Detect which cell encompasses the target text, then output its [x, y] center coordinate. 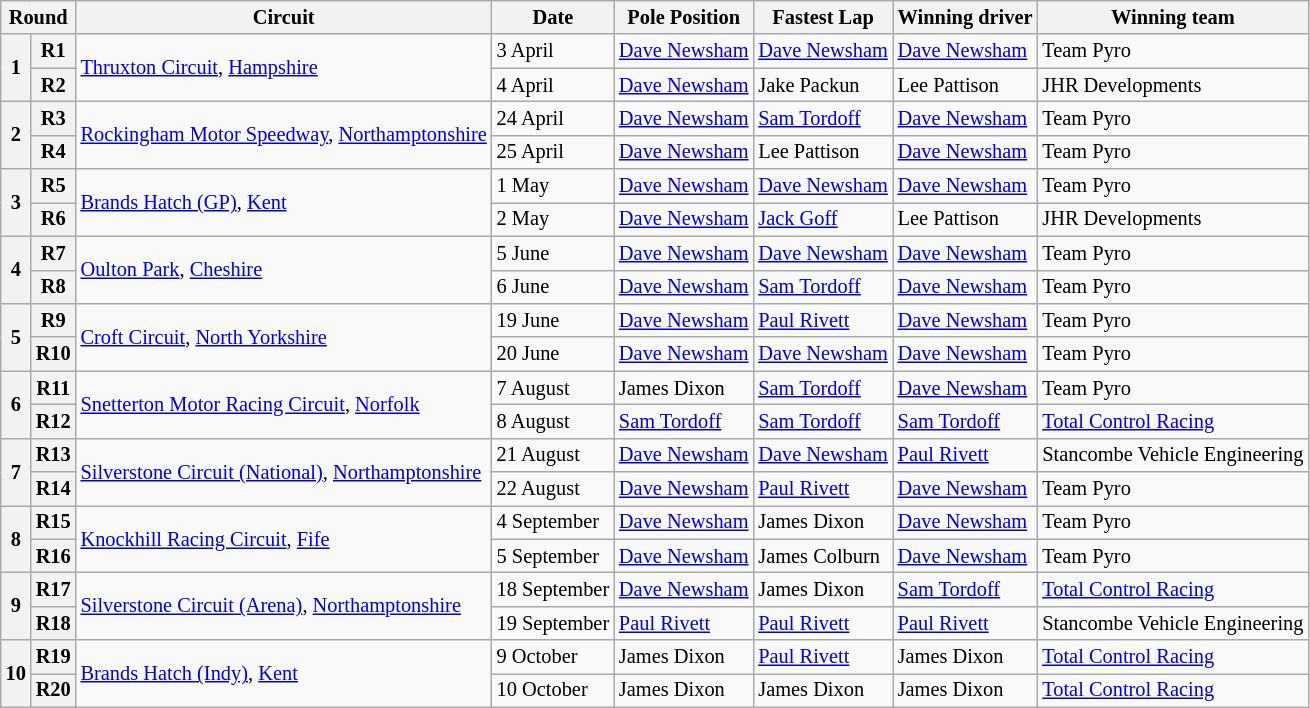
Croft Circuit, North Yorkshire [284, 336]
Circuit [284, 17]
24 April [553, 118]
Knockhill Racing Circuit, Fife [284, 538]
7 [16, 472]
R5 [54, 186]
3 April [553, 51]
Jake Packun [822, 85]
19 September [553, 623]
R11 [54, 388]
9 October [553, 657]
Thruxton Circuit, Hampshire [284, 68]
2 [16, 134]
5 September [553, 556]
9 [16, 606]
Silverstone Circuit (National), Northamptonshire [284, 472]
R3 [54, 118]
20 June [553, 354]
R12 [54, 421]
R6 [54, 219]
R16 [54, 556]
Date [553, 17]
18 September [553, 589]
Pole Position [684, 17]
Snetterton Motor Racing Circuit, Norfolk [284, 404]
6 June [553, 287]
10 October [553, 690]
R14 [54, 489]
21 August [553, 455]
R10 [54, 354]
Brands Hatch (GP), Kent [284, 202]
19 June [553, 320]
R1 [54, 51]
Rockingham Motor Speedway, Northamptonshire [284, 134]
5 [16, 336]
R9 [54, 320]
Winning driver [966, 17]
1 [16, 68]
James Colburn [822, 556]
4 April [553, 85]
3 [16, 202]
8 [16, 538]
R18 [54, 623]
R7 [54, 253]
R20 [54, 690]
Silverstone Circuit (Arena), Northamptonshire [284, 606]
1 May [553, 186]
R17 [54, 589]
Fastest Lap [822, 17]
Round [38, 17]
4 September [553, 522]
R8 [54, 287]
Brands Hatch (Indy), Kent [284, 674]
Jack Goff [822, 219]
Winning team [1172, 17]
8 August [553, 421]
R13 [54, 455]
4 [16, 270]
Oulton Park, Cheshire [284, 270]
22 August [553, 489]
R19 [54, 657]
6 [16, 404]
R15 [54, 522]
25 April [553, 152]
R2 [54, 85]
10 [16, 674]
R4 [54, 152]
7 August [553, 388]
5 June [553, 253]
2 May [553, 219]
